For the text-containing cell, return its midpoint in [x, y] coordinate format. 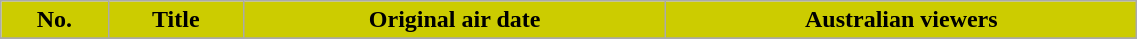
Australian viewers [902, 20]
Original air date [455, 20]
Title [176, 20]
No. [54, 20]
